Find where the given text appears and provide that cell's center as [x, y] coordinate. 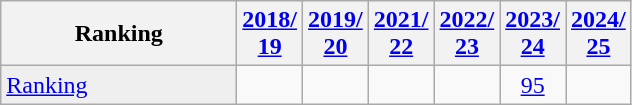
95 [533, 85]
2021/22 [401, 34]
2023/24 [533, 34]
2024/25 [599, 34]
2018/19 [270, 34]
2019/20 [336, 34]
2022/23 [467, 34]
